From the cell containing the given text, extract its center point as (x, y) coordinate. 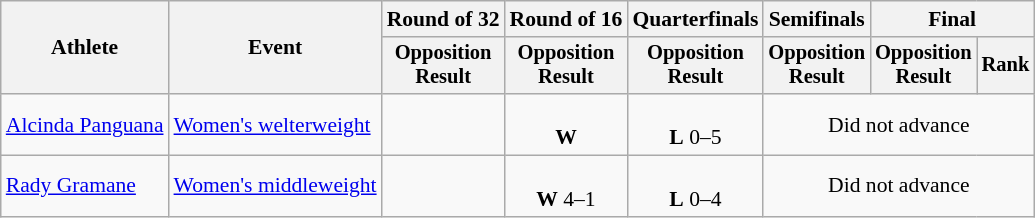
Rady Gramane (85, 186)
Round of 32 (444, 19)
Women's welterweight (276, 124)
L 0–4 (695, 186)
Athlete (85, 48)
Semifinals (816, 19)
L 0–5 (695, 124)
Alcinda Panguana (85, 124)
Round of 16 (566, 19)
Quarterfinals (695, 19)
Rank (1006, 66)
Final (952, 19)
Event (276, 48)
W (566, 124)
Women's middleweight (276, 186)
W 4–1 (566, 186)
